Provide the (x, y) coordinate of the cell's center where the given text is located.  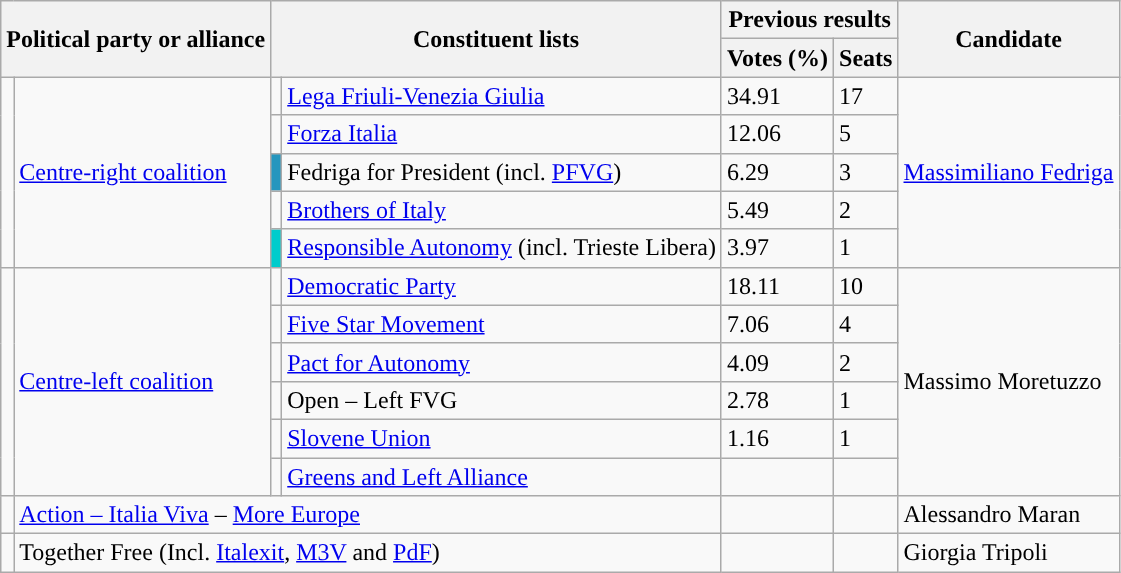
7.06 (777, 324)
5 (866, 134)
Greens and Left Alliance (502, 477)
5.49 (777, 210)
Previous results (810, 20)
6.29 (777, 172)
18.11 (777, 286)
Giorgia Tripoli (1008, 553)
Centre-left coalition (142, 381)
Alessandro Maran (1008, 515)
3.97 (777, 248)
Action – Italia Viva – More Europe (368, 515)
Massimiliano Fedriga (1008, 172)
Together Free (Incl. Italexit, M3V and PdF) (368, 553)
Pact for Autonomy (502, 362)
Five Star Movement (502, 324)
Seats (866, 58)
3 (866, 172)
Centre-right coalition (142, 172)
Brothers of Italy (502, 210)
Lega Friuli-Venezia Giulia (502, 96)
Forza Italia (502, 134)
Massimo Moretuzzo (1008, 381)
Votes (%) (777, 58)
Political party or alliance (136, 39)
Fedriga for President (incl. PFVG) (502, 172)
Responsible Autonomy (incl. Trieste Libera) (502, 248)
Constituent lists (496, 39)
34.91 (777, 96)
Democratic Party (502, 286)
12.06 (777, 134)
17 (866, 96)
10 (866, 286)
4.09 (777, 362)
2.78 (777, 400)
4 (866, 324)
1.16 (777, 438)
Open – Left FVG (502, 400)
Candidate (1008, 39)
Slovene Union (502, 438)
